Return the (X, Y) coordinate for the center point of the cell that contains the specified text.  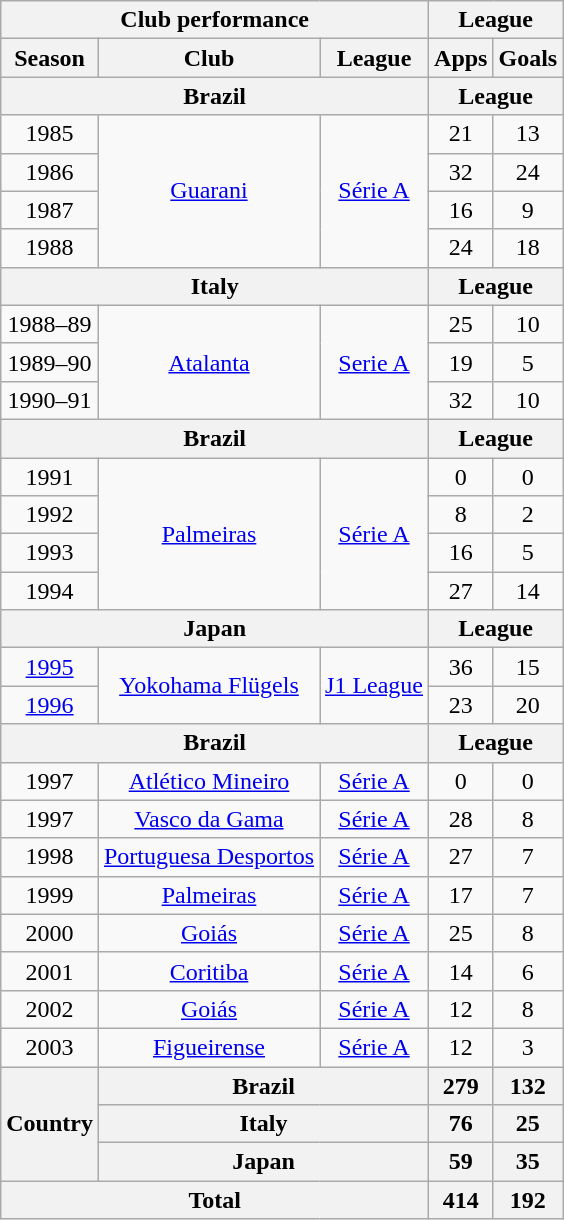
1998 (50, 857)
1993 (50, 553)
279 (461, 1085)
Figueirense (208, 1047)
2000 (50, 933)
Coritiba (208, 971)
2 (528, 515)
Serie A (374, 362)
1990–91 (50, 400)
23 (461, 705)
Atlético Mineiro (208, 781)
1994 (50, 591)
Club performance (215, 20)
192 (528, 1200)
1995 (50, 667)
Country (50, 1123)
J1 League (374, 686)
414 (461, 1200)
35 (528, 1162)
Season (50, 58)
20 (528, 705)
Atalanta (208, 362)
Apps (461, 58)
Guarani (208, 191)
2003 (50, 1047)
36 (461, 667)
Vasco da Gama (208, 819)
18 (528, 248)
76 (461, 1124)
6 (528, 971)
1989–90 (50, 362)
Club (208, 58)
2001 (50, 971)
Goals (528, 58)
17 (461, 895)
2002 (50, 1009)
19 (461, 362)
1996 (50, 705)
21 (461, 134)
132 (528, 1085)
1985 (50, 134)
Total (215, 1200)
1988–89 (50, 324)
28 (461, 819)
1991 (50, 477)
1987 (50, 210)
1986 (50, 172)
9 (528, 210)
1999 (50, 895)
15 (528, 667)
59 (461, 1162)
13 (528, 134)
3 (528, 1047)
1988 (50, 248)
1992 (50, 515)
Yokohama Flügels (208, 686)
Portuguesa Desportos (208, 857)
